Search for the cell housing the specified text and yield its [X, Y] center coordinate. 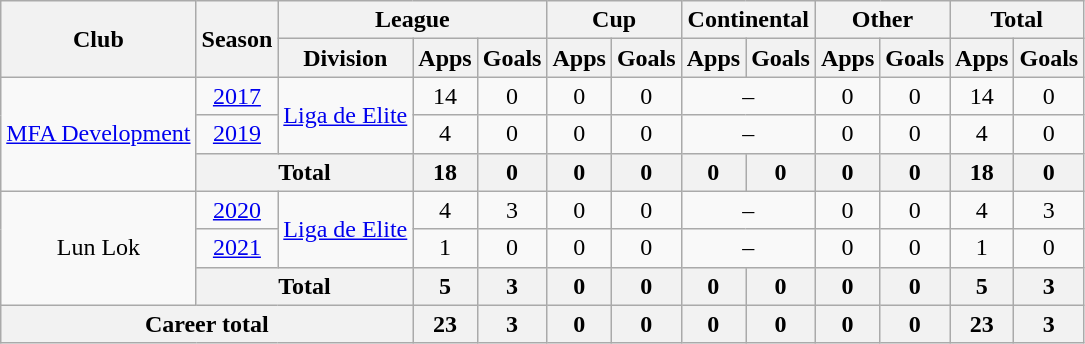
Lun Lok [98, 248]
2019 [237, 134]
Continental [748, 20]
League [412, 20]
Cup [614, 20]
MFA Development [98, 134]
2021 [237, 248]
Other [882, 20]
2020 [237, 210]
Career total [207, 324]
Club [98, 39]
2017 [237, 96]
Division [346, 58]
Season [237, 39]
